Find where the given text appears and provide that cell's center as (X, Y) coordinate. 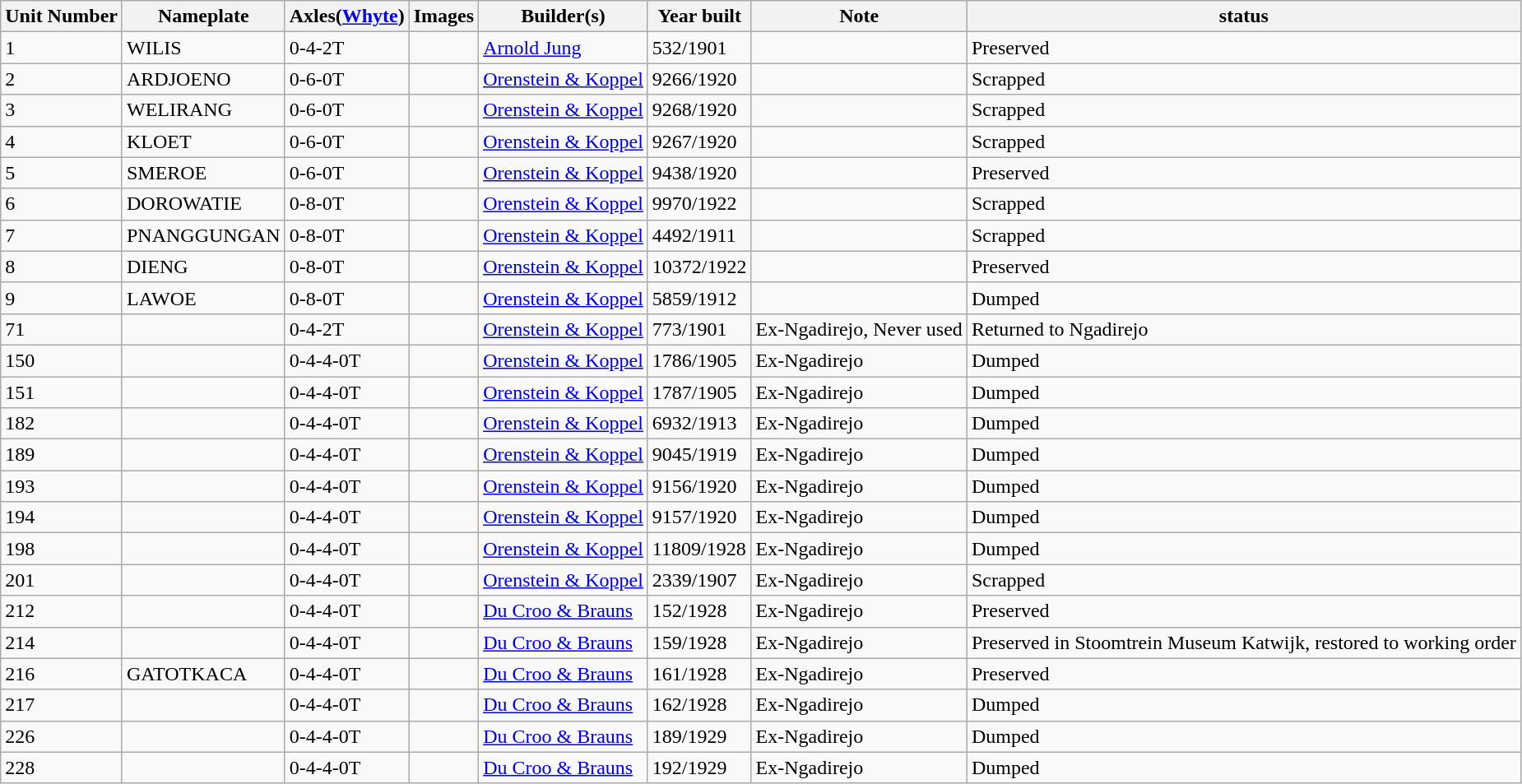
150 (62, 360)
SMEROE (203, 173)
192/1929 (699, 768)
1786/1905 (699, 360)
GATOTKACA (203, 674)
226 (62, 736)
9045/1919 (699, 455)
214 (62, 643)
194 (62, 517)
161/1928 (699, 674)
9970/1922 (699, 204)
DIENG (203, 267)
9157/1920 (699, 517)
PNANGGUNGAN (203, 235)
212 (62, 611)
5 (62, 173)
216 (62, 674)
ARDJOENO (203, 79)
LAWOE (203, 298)
8 (62, 267)
Returned to Ngadirejo (1244, 329)
9267/1920 (699, 141)
9266/1920 (699, 79)
773/1901 (699, 329)
Note (859, 16)
10372/1922 (699, 267)
189 (62, 455)
6 (62, 204)
189/1929 (699, 736)
198 (62, 549)
Ex-Ngadirejo, Never used (859, 329)
217 (62, 705)
201 (62, 580)
193 (62, 486)
4492/1911 (699, 235)
Builder(s) (564, 16)
KLOET (203, 141)
532/1901 (699, 48)
9438/1920 (699, 173)
Images (443, 16)
228 (62, 768)
5859/1912 (699, 298)
WELIRANG (203, 110)
Arnold Jung (564, 48)
2 (62, 79)
Unit Number (62, 16)
4 (62, 141)
6932/1913 (699, 424)
152/1928 (699, 611)
9 (62, 298)
DOROWATIE (203, 204)
status (1244, 16)
151 (62, 392)
7 (62, 235)
9156/1920 (699, 486)
Year built (699, 16)
11809/1928 (699, 549)
162/1928 (699, 705)
71 (62, 329)
9268/1920 (699, 110)
3 (62, 110)
1787/1905 (699, 392)
159/1928 (699, 643)
WILIS (203, 48)
1 (62, 48)
2339/1907 (699, 580)
Nameplate (203, 16)
182 (62, 424)
Preserved in Stoomtrein Museum Katwijk, restored to working order (1244, 643)
Axles(Whyte) (347, 16)
